Find where the given text appears and provide that cell's center as [x, y] coordinate. 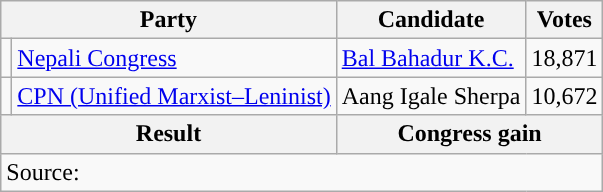
Congress gain [470, 134]
Nepali Congress [174, 58]
Aang Igale Sherpa [431, 96]
Candidate [431, 20]
Bal Bahadur K.C. [431, 58]
Votes [564, 20]
Party [168, 20]
10,672 [564, 96]
CPN (Unified Marxist–Leninist) [174, 96]
Result [168, 134]
Source: [302, 172]
18,871 [564, 58]
